Pinpoint the cell where the given text exists, returning its (X, Y) midpoint coordinate. 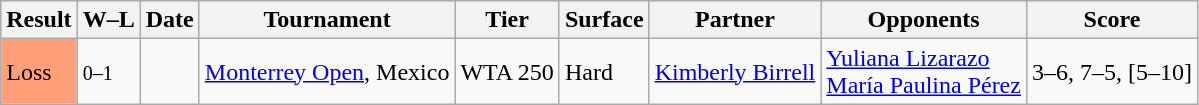
Result (39, 20)
Yuliana Lizarazo María Paulina Pérez (924, 72)
Tournament (327, 20)
Surface (604, 20)
Score (1112, 20)
Date (170, 20)
Partner (735, 20)
W–L (108, 20)
Hard (604, 72)
3–6, 7–5, [5–10] (1112, 72)
0–1 (108, 72)
Loss (39, 72)
Tier (507, 20)
Monterrey Open, Mexico (327, 72)
Kimberly Birrell (735, 72)
WTA 250 (507, 72)
Opponents (924, 20)
